Locate the cell with the specified text and output its (x, y) center coordinate. 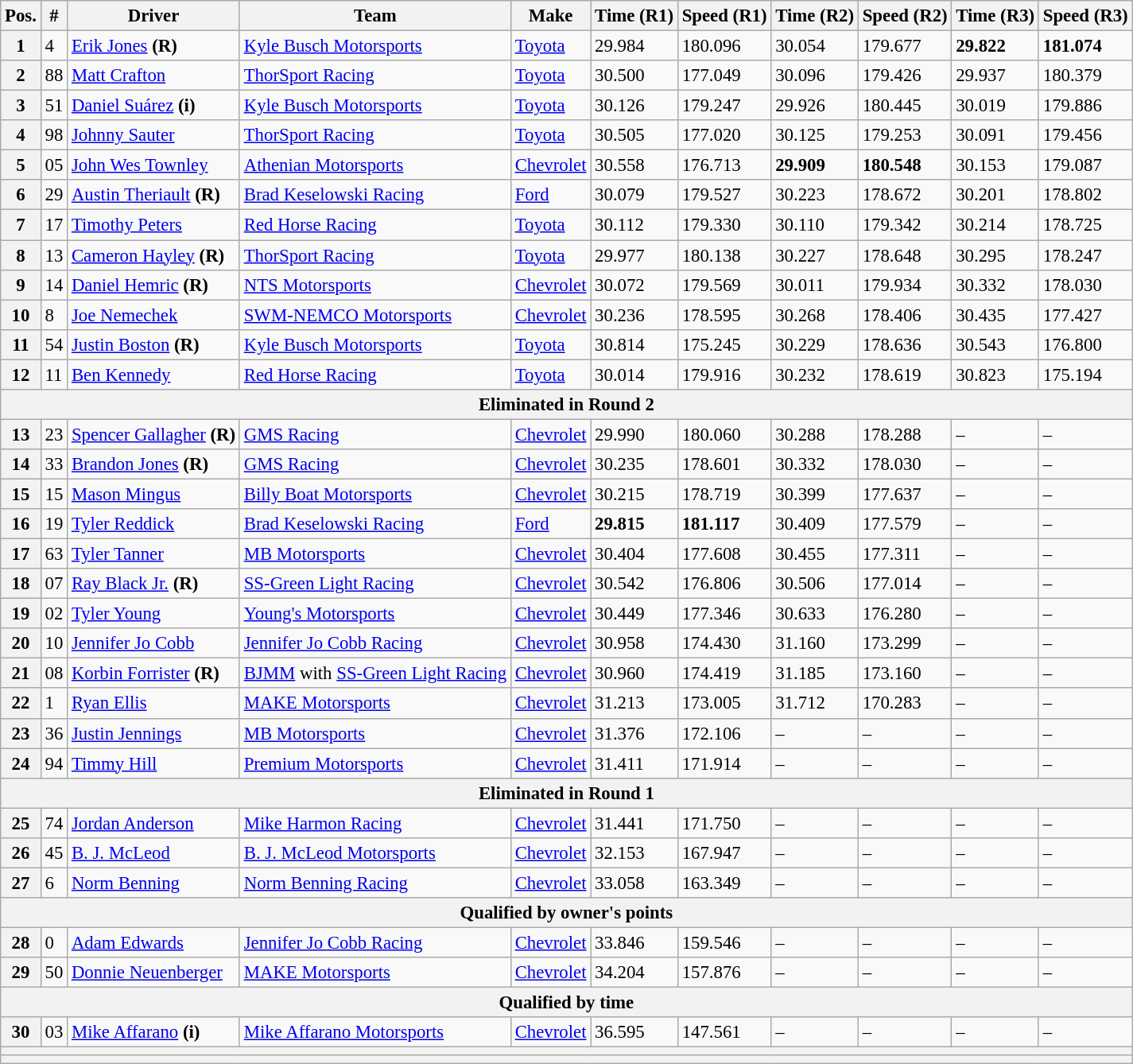
# (54, 16)
29.990 (634, 434)
51 (54, 106)
30.288 (815, 434)
32.153 (634, 853)
94 (54, 763)
BJMM with SS-Green Light Racing (375, 674)
74 (54, 823)
33.058 (634, 883)
Young's Motorsports (375, 614)
Time (R3) (995, 16)
Korbin Forrister (R) (154, 674)
Athenian Motorsports (375, 165)
31.185 (815, 674)
178.725 (1085, 225)
SS-Green Light Racing (375, 584)
30.079 (634, 195)
175.194 (1085, 375)
179.253 (905, 135)
Johnny Sauter (154, 135)
03 (54, 1032)
Pos. (21, 16)
28 (21, 942)
29.926 (815, 106)
20 (21, 643)
170.283 (905, 704)
177.049 (724, 76)
30.235 (634, 464)
30.500 (634, 76)
30.201 (995, 195)
Erik Jones (R) (154, 46)
171.750 (724, 823)
30.543 (995, 344)
30.633 (815, 614)
179.916 (724, 375)
Eliminated in Round 1 (566, 793)
180.445 (905, 106)
Jennifer Jo Cobb (154, 643)
Billy Boat Motorsports (375, 494)
Timothy Peters (154, 225)
177.346 (724, 614)
Speed (R3) (1085, 16)
179.087 (1085, 165)
Mason Mingus (154, 494)
179.934 (905, 285)
98 (54, 135)
31.160 (815, 643)
0 (54, 942)
30.558 (634, 165)
31.376 (634, 733)
30.814 (634, 344)
179.886 (1085, 106)
Donnie Neuenberger (154, 973)
Matt Crafton (154, 76)
22 (21, 704)
171.914 (724, 763)
179.247 (724, 106)
167.947 (724, 853)
21 (21, 674)
177.014 (905, 584)
Daniel Hemric (R) (154, 285)
Ben Kennedy (154, 375)
31.411 (634, 763)
31.213 (634, 704)
30.958 (634, 643)
Jordan Anderson (154, 823)
30.435 (995, 315)
29.909 (815, 165)
179.426 (905, 76)
157.876 (724, 973)
63 (54, 554)
31.712 (815, 704)
180.096 (724, 46)
163.349 (724, 883)
Mike Harmon Racing (375, 823)
30.126 (634, 106)
178.406 (905, 315)
7 (21, 225)
179.569 (724, 285)
Austin Theriault (R) (154, 195)
178.648 (905, 255)
173.160 (905, 674)
Norm Benning (154, 883)
33 (54, 464)
NTS Motorsports (375, 285)
Tyler Reddick (154, 524)
176.806 (724, 584)
Cameron Hayley (R) (154, 255)
177.311 (905, 554)
Premium Motorsports (375, 763)
Justin Boston (R) (154, 344)
Mike Affarano Motorsports (375, 1032)
31.441 (634, 823)
Team (375, 16)
174.419 (724, 674)
30.236 (634, 315)
SWM-NEMCO Motorsports (375, 315)
Speed (R1) (724, 16)
Make (550, 16)
179.677 (905, 46)
B. J. McLeod (154, 853)
176.280 (905, 614)
30.054 (815, 46)
178.247 (1085, 255)
30.011 (815, 285)
30.110 (815, 225)
Eliminated in Round 2 (566, 405)
18 (21, 584)
30.215 (634, 494)
08 (54, 674)
30.229 (815, 344)
178.601 (724, 464)
Qualified by owner's points (566, 913)
30.542 (634, 584)
30.125 (815, 135)
178.636 (905, 344)
181.074 (1085, 46)
30 (21, 1032)
30.960 (634, 674)
173.299 (905, 643)
33.846 (634, 942)
05 (54, 165)
Timmy Hill (154, 763)
30.295 (995, 255)
177.608 (724, 554)
29.822 (995, 46)
179.527 (724, 195)
2 (21, 76)
25 (21, 823)
Qualified by time (566, 1003)
Daniel Suárez (i) (154, 106)
30.404 (634, 554)
Time (R2) (815, 16)
30.409 (815, 524)
36.595 (634, 1032)
159.546 (724, 942)
30.214 (995, 225)
12 (21, 375)
Ryan Ellis (154, 704)
07 (54, 584)
34.204 (634, 973)
180.379 (1085, 76)
30.153 (995, 165)
180.548 (905, 165)
30.823 (995, 375)
26 (21, 853)
30.096 (815, 76)
30.455 (815, 554)
02 (54, 614)
147.561 (724, 1032)
Norm Benning Racing (375, 883)
30.268 (815, 315)
29.937 (995, 76)
John Wes Townley (154, 165)
5 (21, 165)
27 (21, 883)
177.637 (905, 494)
30.506 (815, 584)
178.802 (1085, 195)
Spencer Gallagher (R) (154, 434)
36 (54, 733)
30.112 (634, 225)
179.330 (724, 225)
178.619 (905, 375)
Driver (154, 16)
29.815 (634, 524)
Time (R1) (634, 16)
30.399 (815, 494)
173.005 (724, 704)
Justin Jennings (154, 733)
Tyler Young (154, 614)
179.456 (1085, 135)
Joe Nemechek (154, 315)
30.223 (815, 195)
50 (54, 973)
Mike Affarano (i) (154, 1032)
45 (54, 853)
88 (54, 76)
29.984 (634, 46)
Ray Black Jr. (R) (154, 584)
181.117 (724, 524)
177.579 (905, 524)
9 (21, 285)
Speed (R2) (905, 16)
178.595 (724, 315)
B. J. McLeod Motorsports (375, 853)
178.719 (724, 494)
176.713 (724, 165)
172.106 (724, 733)
176.800 (1085, 344)
54 (54, 344)
30.449 (634, 614)
30.091 (995, 135)
180.060 (724, 434)
180.138 (724, 255)
177.427 (1085, 315)
3 (21, 106)
16 (21, 524)
Tyler Tanner (154, 554)
179.342 (905, 225)
177.020 (724, 135)
Adam Edwards (154, 942)
30.505 (634, 135)
24 (21, 763)
178.288 (905, 434)
29.977 (634, 255)
30.072 (634, 285)
30.232 (815, 375)
175.245 (724, 344)
30.019 (995, 106)
178.672 (905, 195)
30.227 (815, 255)
174.430 (724, 643)
30.014 (634, 375)
Brandon Jones (R) (154, 464)
